Output the [X, Y] coordinate of the center of the cell containing the given text.  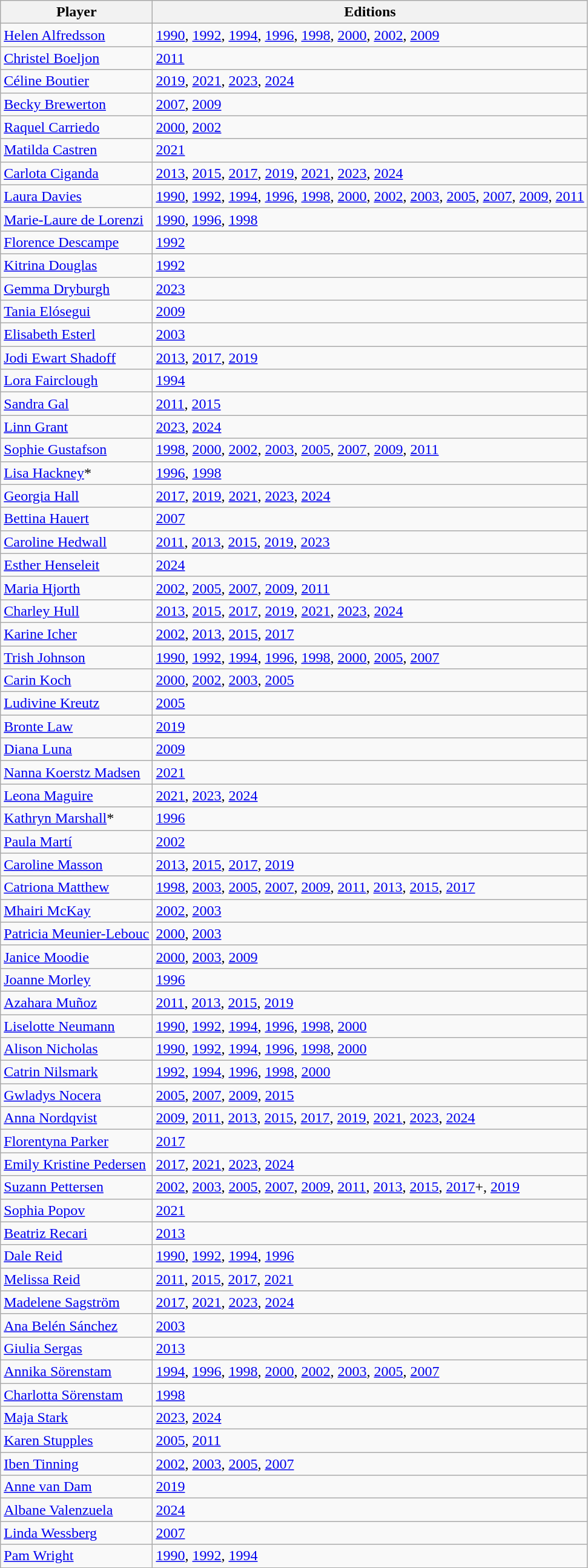
Elisabeth Esterl [76, 335]
2002, 2005, 2007, 2009, 2011 [370, 588]
1990, 1996, 1998 [370, 219]
1994, 1996, 1998, 2000, 2002, 2003, 2005, 2007 [370, 1371]
Charlotta Sörenstam [76, 1394]
Georgia Hall [76, 496]
1990, 1992, 1994, 1996 [370, 1256]
2000, 2003, 2009 [370, 957]
2017 [370, 1141]
2000, 2002, 2003, 2005 [370, 680]
Marie-Laure de Lorenzi [76, 219]
Bettina Hauert [76, 519]
1998, 2003, 2005, 2007, 2009, 2011, 2013, 2015, 2017 [370, 888]
2000, 2003 [370, 934]
Carlota Ciganda [76, 173]
Florentyna Parker [76, 1141]
1990, 1992, 1994, 1996, 1998, 2000, 2002, 2009 [370, 35]
2002 [370, 842]
2007, 2009 [370, 104]
2011, 2013, 2015, 2019, 2023 [370, 542]
Annika Sörenstam [76, 1371]
Catrin Nilsmark [76, 1072]
1998 [370, 1394]
Giulia Sergas [76, 1348]
2002, 2013, 2015, 2017 [370, 634]
Azahara Muñoz [76, 1003]
Trish Johnson [76, 657]
2002, 2003 [370, 911]
Nanna Koerstz Madsen [76, 772]
1990, 1992, 1994, 1996, 1998, 2000, 2002, 2003, 2005, 2007, 2009, 2011 [370, 196]
Pam Wright [76, 1556]
2023 [370, 289]
Melissa Reid [76, 1279]
2000, 2002 [370, 127]
1990, 1992, 1994, 1996, 1998, 2000, 2005, 2007 [370, 657]
2017, 2019, 2021, 2023, 2024 [370, 496]
Lora Fairclough [76, 381]
Sophie Gustafson [76, 450]
Kitrina Douglas [76, 265]
Ana Belén Sánchez [76, 1325]
Esther Henseleit [76, 565]
Catriona Matthew [76, 888]
1994 [370, 381]
2011 [370, 58]
1998, 2000, 2002, 2003, 2005, 2007, 2009, 2011 [370, 450]
Iben Tinning [76, 1464]
Beatriz Recari [76, 1233]
Bronte Law [76, 726]
Matilda Castren [76, 150]
Patricia Meunier-Lebouc [76, 934]
2019, 2021, 2023, 2024 [370, 81]
Karen Stupples [76, 1441]
Charley Hull [76, 611]
Gemma Dryburgh [76, 289]
Madelene Sagström [76, 1302]
2002, 2003, 2005, 2007 [370, 1464]
Sandra Gal [76, 404]
2013, 2015, 2017, 2019 [370, 865]
Gwladys Nocera [76, 1095]
Caroline Masson [76, 865]
Kathryn Marshall* [76, 819]
Helen Alfredsson [76, 35]
Raquel Carriedo [76, 127]
Anne van Dam [76, 1487]
Paula Martí [76, 842]
Jodi Ewart Shadoff [76, 358]
2021, 2023, 2024 [370, 796]
2005 [370, 703]
Leona Maguire [76, 796]
Céline Boutier [76, 81]
Maria Hjorth [76, 588]
2011, 2013, 2015, 2019 [370, 1003]
2005, 2007, 2009, 2015 [370, 1095]
Albane Valenzuela [76, 1510]
Laura Davies [76, 196]
Carin Koch [76, 680]
Linda Wessberg [76, 1533]
Tania Elósegui [76, 312]
Dale Reid [76, 1256]
2011, 2015 [370, 404]
Maja Stark [76, 1418]
Janice Moodie [76, 957]
Ludivine Kreutz [76, 703]
Lisa Hackney* [76, 473]
2011, 2015, 2017, 2021 [370, 1279]
Anna Nordqvist [76, 1118]
Mhairi McKay [76, 911]
Karine Icher [76, 634]
Diana Luna [76, 749]
2002, 2003, 2005, 2007, 2009, 2011, 2013, 2015, 2017+, 2019 [370, 1187]
1990, 1992, 1994 [370, 1556]
1996, 1998 [370, 473]
Becky Brewerton [76, 104]
Alison Nicholas [76, 1049]
Sophia Popov [76, 1210]
Editions [370, 12]
2005, 2011 [370, 1441]
Emily Kristine Pedersen [76, 1164]
2009, 2011, 2013, 2015, 2017, 2019, 2021, 2023, 2024 [370, 1118]
1992, 1994, 1996, 1998, 2000 [370, 1072]
Florence Descampe [76, 242]
Player [76, 12]
Joanne Morley [76, 980]
Suzann Pettersen [76, 1187]
Liselotte Neumann [76, 1026]
Christel Boeljon [76, 58]
2013, 2017, 2019 [370, 358]
Linn Grant [76, 427]
Caroline Hedwall [76, 542]
